Provide the [x, y] coordinate of the cell's center where the given text is located.  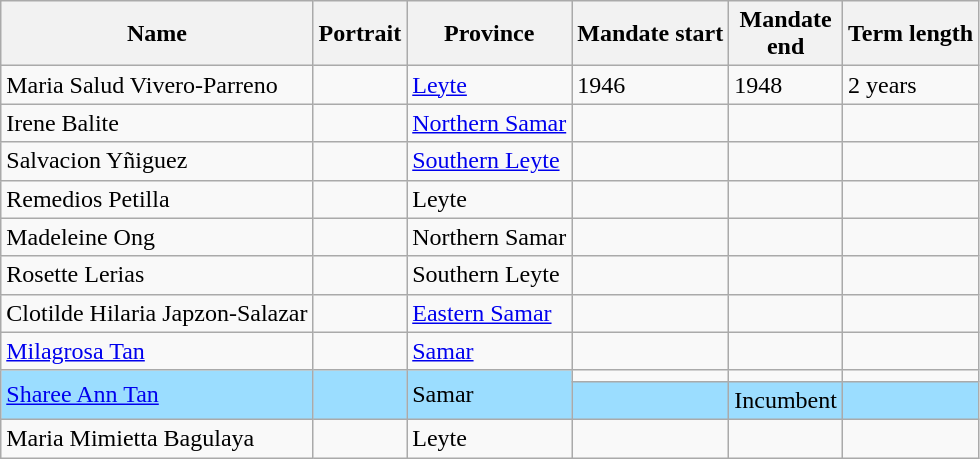
Eastern Samar [490, 313]
Irene Balite [157, 123]
Province [490, 34]
2 years [910, 85]
Name [157, 34]
1946 [650, 85]
Portrait [360, 34]
1948 [786, 85]
Salvacion Yñiguez [157, 161]
Maria Salud Vivero-Parreno [157, 85]
Madeleine Ong [157, 237]
Remedios Petilla [157, 199]
Rosette Lerias [157, 275]
Mandate start [650, 34]
Milagrosa Tan [157, 351]
Sharee Ann Tan [157, 394]
Term length [910, 34]
Incumbent [786, 400]
Clotilde Hilaria Japzon-Salazar [157, 313]
Maria Mimietta Bagulaya [157, 438]
Mandateend [786, 34]
